Pinpoint the cell where the given text exists, returning its [X, Y] midpoint coordinate. 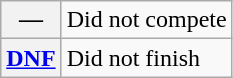
Did not compete [146, 20]
DNF [31, 58]
Did not finish [146, 58]
— [31, 20]
